For the text-containing cell, return its midpoint in (x, y) coordinate format. 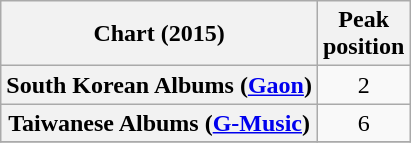
Chart (2015) (160, 34)
Peakposition (363, 34)
6 (363, 123)
2 (363, 85)
South Korean Albums (Gaon) (160, 85)
Taiwanese Albums (G-Music) (160, 123)
